Capture the cell that displays the provided text and extract its (x, y) central coordinate. 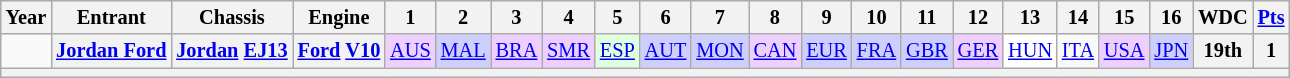
15 (1124, 17)
MAL (464, 51)
JPN (1171, 51)
CAN (776, 51)
FRA (876, 51)
GER (978, 51)
2 (464, 17)
13 (1030, 17)
Jordan Ford (111, 51)
Jordan EJ13 (232, 51)
Entrant (111, 17)
MON (720, 51)
8 (776, 17)
11 (927, 17)
BRA (517, 51)
Pts (1272, 17)
10 (876, 17)
GBR (927, 51)
9 (826, 17)
AUT (666, 51)
SMR (568, 51)
USA (1124, 51)
Chassis (232, 17)
12 (978, 17)
ESP (618, 51)
16 (1171, 17)
19th (1223, 51)
Year (26, 17)
HUN (1030, 51)
EUR (826, 51)
Ford V10 (340, 51)
Engine (340, 17)
4 (568, 17)
6 (666, 17)
5 (618, 17)
ITA (1078, 51)
14 (1078, 17)
3 (517, 17)
AUS (410, 51)
WDC (1223, 17)
7 (720, 17)
